Extract the [X, Y] coordinate from the center of the cell holding the provided text.  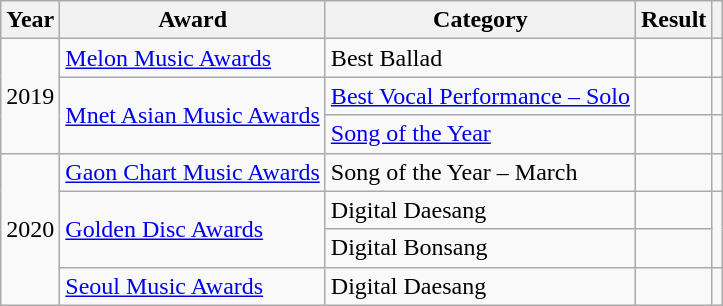
Digital Bonsang [480, 248]
Best Ballad [480, 58]
Result [673, 20]
Best Vocal Performance – Solo [480, 96]
Mnet Asian Music Awards [193, 115]
Category [480, 20]
Golden Disc Awards [193, 229]
2019 [30, 96]
Award [193, 20]
Song of the Year [480, 134]
Year [30, 20]
Seoul Music Awards [193, 286]
Gaon Chart Music Awards [193, 172]
Melon Music Awards [193, 58]
Song of the Year – March [480, 172]
2020 [30, 229]
